Scan for the cell matching the given text and deliver its (X, Y) coordinate at center. 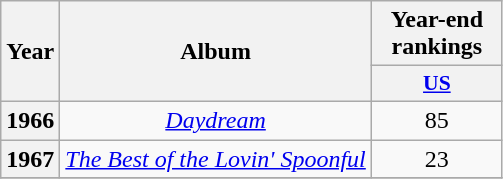
Year (30, 52)
The Best of the Lovin' Spoonful (216, 159)
85 (436, 120)
23 (436, 159)
1967 (30, 159)
Album (216, 52)
1966 (30, 120)
Daydream (216, 120)
US (436, 84)
Year-end rankings (436, 34)
